Capture the cell that displays the provided text and extract its [x, y] central coordinate. 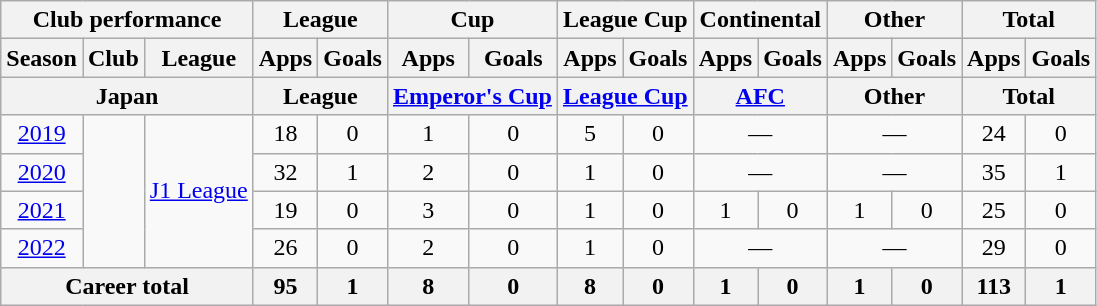
2022 [42, 248]
95 [285, 286]
26 [285, 248]
3 [428, 210]
113 [994, 286]
35 [994, 172]
18 [285, 134]
Season [42, 58]
Cup [472, 20]
25 [994, 210]
2021 [42, 210]
24 [994, 134]
Club [113, 58]
Club performance [128, 20]
2019 [42, 134]
Continental [760, 20]
Emperor's Cup [472, 96]
Japan [128, 96]
Career total [128, 286]
2020 [42, 172]
J1 League [198, 191]
29 [994, 248]
AFC [760, 96]
32 [285, 172]
19 [285, 210]
5 [590, 134]
